Locate the cell with the specified text and output its (X, Y) center coordinate. 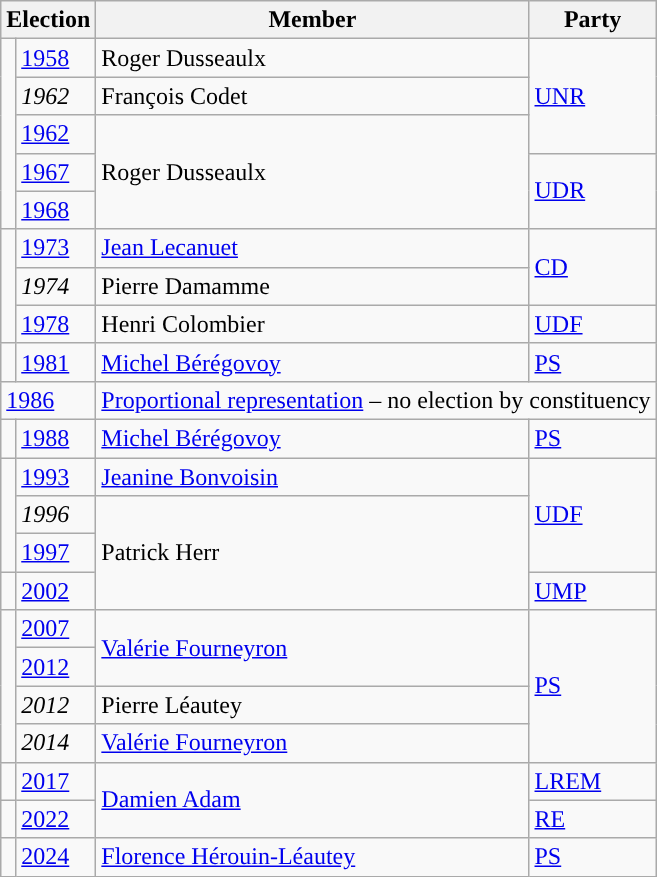
2022 (56, 819)
Henri Colombier (312, 324)
1974 (56, 286)
1988 (56, 438)
1996 (56, 515)
Pierre Damamme (312, 286)
Jeanine Bonvoisin (312, 477)
2007 (56, 629)
Damien Adam (312, 800)
Jean Lecanuet (312, 248)
1981 (56, 362)
1997 (56, 553)
Pierre Léautey (312, 705)
1986 (48, 400)
Party (592, 20)
2024 (56, 857)
2014 (56, 743)
2002 (56, 591)
RE (592, 819)
Patrick Herr (312, 553)
1978 (56, 324)
1968 (56, 210)
1958 (56, 58)
UMP (592, 591)
UDR (592, 191)
Proportional representation – no election by constituency (376, 400)
UNR (592, 96)
1967 (56, 172)
Member (312, 20)
CD (592, 267)
Election (48, 20)
LREM (592, 781)
Florence Hérouin-Léautey (312, 857)
1973 (56, 248)
2017 (56, 781)
François Codet (312, 96)
1993 (56, 477)
